Determine the [x, y] coordinate at the center of the cell enclosing the given text.  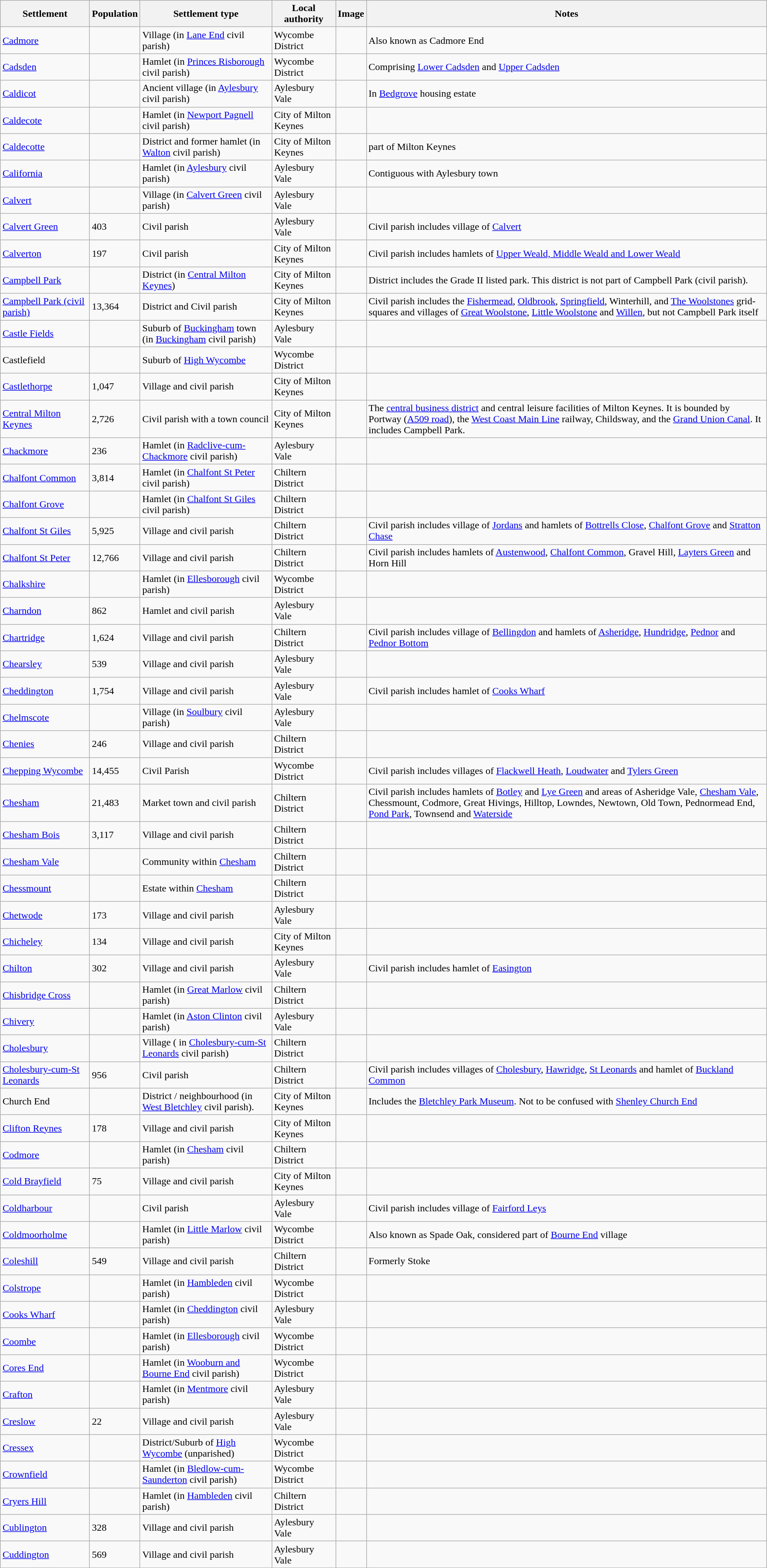
Village (in Soulbury civil parish) [206, 717]
Civil parish includes hamlets of Austenwood, Chalfont Common, Gravel Hill, Layters Green and Horn Hill [566, 558]
Cholesbury [45, 1048]
Hamlet (in Radclive-cum-Chackmore civil parish) [206, 451]
Civil parish includes village of Bellingdon and hamlets of Asheridge, Hundridge, Pednor and Pednor Bottom [566, 637]
Central Milton Keynes [45, 419]
Chisbridge Cross [45, 995]
Hamlet (in Chalfont St Giles civil parish) [206, 505]
Chicheley [45, 942]
862 [115, 611]
Castle Fields [45, 333]
Coldmoorholme [45, 1235]
District includes the Grade II listed park. This district is not part of Campbell Park (civil parish). [566, 280]
Caldecotte [45, 147]
Village (in Calvert Green civil parish) [206, 200]
Chalfont Grove [45, 505]
Chepping Wycombe [45, 771]
Campbell Park (civil parish) [45, 306]
Cadsden [45, 67]
Caldicot [45, 93]
Civil parish with a town council [206, 419]
14,455 [115, 771]
Campbell Park [45, 280]
1,047 [115, 387]
District and Civil parish [206, 306]
Cheddington [45, 690]
173 [115, 915]
Chivery [45, 1021]
Suburb of Buckingham town (in Buckingham civil parish) [206, 333]
22 [115, 1421]
Chalfont St Giles [45, 531]
Crownfield [45, 1474]
75 [115, 1181]
Local authority [304, 14]
Community within Chesham [206, 862]
Castlethorpe [45, 387]
12,766 [115, 558]
Codmore [45, 1155]
Population [115, 14]
Cholesbury-cum-St Leonards [45, 1075]
Chilton [45, 968]
Ancient village (in Aylesbury civil parish) [206, 93]
Village ( in Cholesbury-cum-St Leonards civil parish) [206, 1048]
Crafton [45, 1395]
District/Suburb of High Wycombe (unparished) [206, 1448]
Civil Parish [206, 771]
Chelmscote [45, 717]
Civil parish includes villages of Flackwell Heath, Loudwater and Tylers Green [566, 771]
Civil parish includes hamlet of Cooks Wharf [566, 690]
Hamlet (in Princes Risborough civil parish) [206, 67]
Calvert [45, 200]
Also known as Spade Oak, considered part of Bourne End village [566, 1235]
Hamlet (in Aston Clinton civil parish) [206, 1021]
Church End [45, 1102]
Cressex [45, 1448]
539 [115, 664]
134 [115, 942]
Hamlet (in Aylesbury civil parish) [206, 174]
Comprising Lower Cadsden and Upper Cadsden [566, 67]
236 [115, 451]
In Bedgrove housing estate [566, 93]
District (in Central Milton Keynes) [206, 280]
Civil parish includes village of Calvert [566, 227]
Hamlet (in Little Marlow civil parish) [206, 1235]
Hamlet (in Great Marlow civil parish) [206, 995]
Cores End [45, 1368]
Settlement type [206, 14]
5,925 [115, 531]
Notes [566, 14]
Image [351, 14]
Includes the Bletchley Park Museum. Not to be confused with Shenley Church End [566, 1102]
Civil parish includes village of Jordans and hamlets of Bottrells Close, Chalfont Grove and Stratton Chase [566, 531]
Chessmount [45, 889]
Hamlet (in Bledlow-cum-Saunderton civil parish) [206, 1474]
Suburb of High Wycombe [206, 360]
Coldharbour [45, 1208]
Castlefield [45, 360]
Settlement [45, 14]
Chartridge [45, 637]
Civil parish includes hamlets of Upper Weald, Middle Weald and Lower Weald [566, 253]
1,754 [115, 690]
Chalkshire [45, 584]
Chesham Bois [45, 835]
Hamlet (in Chalfont St Peter civil parish) [206, 477]
Formerly Stoke [566, 1261]
Chearsley [45, 664]
Civil parish includes hamlet of Easington [566, 968]
Civil parish includes village of Fairford Leys [566, 1208]
California [45, 174]
302 [115, 968]
Chalfont Common [45, 477]
part of Milton Keynes [566, 147]
Coombe [45, 1342]
Civil parish includes villages of Cholesbury, Hawridge, St Leonards and hamlet of Buckland Common [566, 1075]
Hamlet and civil parish [206, 611]
Contiguous with Aylesbury town [566, 174]
Hamlet (in Newport Pagnell civil parish) [206, 120]
Clifton Reynes [45, 1128]
Calvert Green [45, 227]
Colstrope [45, 1288]
District / neighbourhood (in West Bletchley civil parish). [206, 1102]
Calverton [45, 253]
Chackmore [45, 451]
2,726 [115, 419]
403 [115, 227]
178 [115, 1128]
569 [115, 1554]
Charndon [45, 611]
21,483 [115, 803]
Also known as Cadmore End [566, 40]
Chetwode [45, 915]
Hamlet (in Mentmore civil parish) [206, 1395]
Chesham [45, 803]
246 [115, 744]
Cold Brayfield [45, 1181]
328 [115, 1527]
Coleshill [45, 1261]
Hamlet (in Cheddington civil parish) [206, 1315]
197 [115, 253]
Chenies [45, 744]
Chesham Vale [45, 862]
13,364 [115, 306]
District and former hamlet (in Walton civil parish) [206, 147]
Village (in Lane End civil parish) [206, 40]
Cooks Wharf [45, 1315]
Caldecote [45, 120]
Market town and civil parish [206, 803]
Cuddington [45, 1554]
3,814 [115, 477]
956 [115, 1075]
3,117 [115, 835]
Hamlet (in Chesham civil parish) [206, 1155]
Cryers Hill [45, 1501]
Cublington [45, 1527]
Cadmore [45, 40]
1,624 [115, 637]
Creslow [45, 1421]
Hamlet (in Wooburn and Bourne End civil parish) [206, 1368]
Estate within Chesham [206, 889]
549 [115, 1261]
Chalfont St Peter [45, 558]
